Detect which cell encompasses the target text, then output its (x, y) center coordinate. 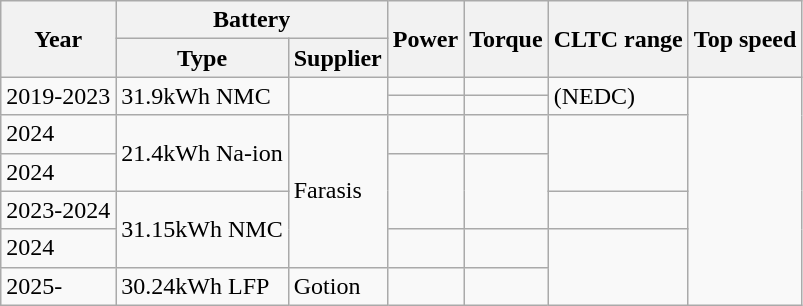
2025- (58, 286)
(NEDC) (618, 96)
Supplier (338, 58)
31.15kWh NMC (202, 229)
Torque (506, 39)
31.9kWh NMC (202, 96)
Farasis (338, 191)
Battery (252, 20)
Power (425, 39)
21.4kWh Na-ion (202, 153)
Top speed (745, 39)
CLTC range (618, 39)
Type (202, 58)
Gotion (338, 286)
30.24kWh LFP (202, 286)
2019-2023 (58, 96)
Year (58, 39)
2023-2024 (58, 210)
